Pinpoint the cell where the given text exists, returning its [X, Y] midpoint coordinate. 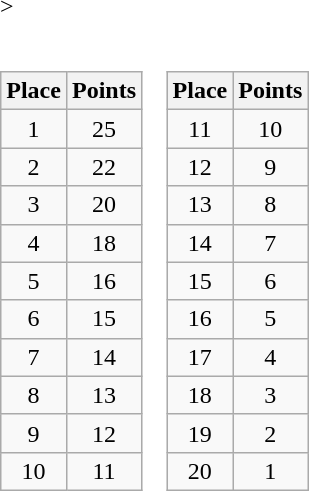
19 [200, 433]
17 [200, 357]
25 [104, 129]
22 [104, 167]
